Capture the cell that displays the provided text and extract its (x, y) central coordinate. 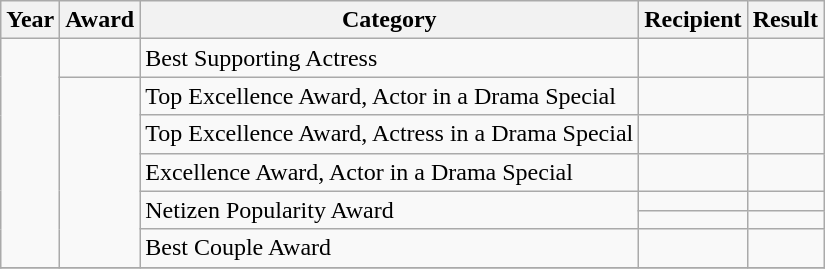
Recipient (693, 20)
Excellence Award, Actor in a Drama Special (390, 172)
Category (390, 20)
Year (30, 20)
Netizen Popularity Award (390, 210)
Award (100, 20)
Best Couple Award (390, 248)
Result (785, 20)
Best Supporting Actress (390, 58)
Top Excellence Award, Actor in a Drama Special (390, 96)
Top Excellence Award, Actress in a Drama Special (390, 134)
